Locate the cell with the specified text and output its [X, Y] center coordinate. 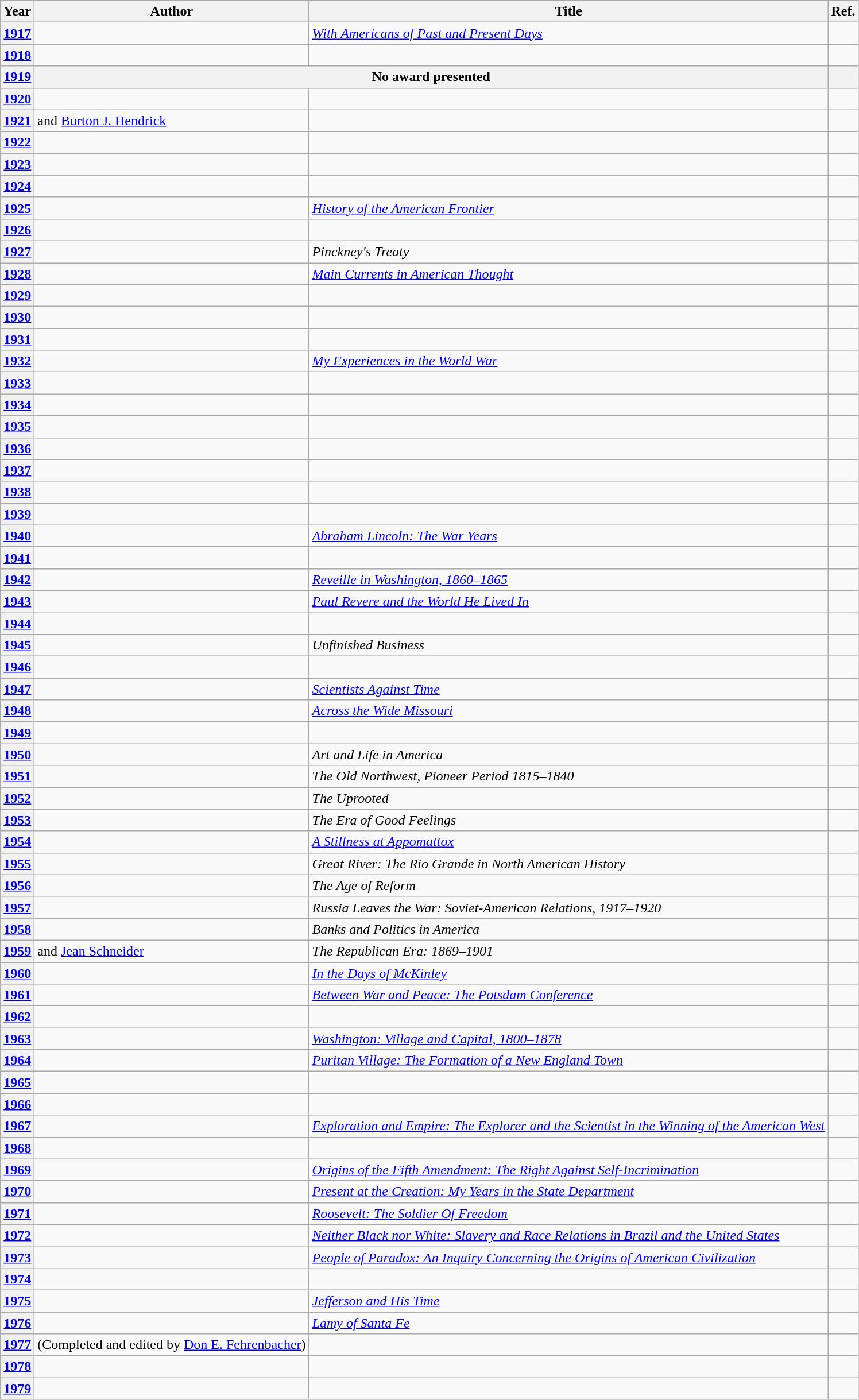
1941 [17, 558]
Unfinished Business [568, 645]
1932 [17, 361]
1917 [17, 33]
1958 [17, 929]
Roosevelt: The Soldier Of Freedom [568, 1213]
The Uprooted [568, 798]
1925 [17, 208]
1971 [17, 1213]
1962 [17, 1017]
Paul Revere and the World He Lived In [568, 601]
Title [568, 11]
1947 [17, 689]
Exploration and Empire: The Explorer and the Scientist in the Winning of the American West [568, 1126]
1939 [17, 514]
1960 [17, 973]
Lamy of Santa Fe [568, 1322]
1950 [17, 755]
A Stillness at Appomattox [568, 842]
Neither Black nor White: Slavery and Race Relations in Brazil and the United States [568, 1235]
1977 [17, 1345]
1936 [17, 448]
1944 [17, 623]
1930 [17, 318]
1966 [17, 1104]
1979 [17, 1389]
Abraham Lincoln: The War Years [568, 536]
1961 [17, 995]
1928 [17, 274]
Author [172, 11]
1968 [17, 1148]
Ref. [843, 11]
Banks and Politics in America [568, 929]
Origins of the Fifth Amendment: The Right Against Self-Incrimination [568, 1170]
1920 [17, 99]
1923 [17, 164]
Scientists Against Time [568, 689]
Jefferson and His Time [568, 1301]
Art and Life in America [568, 755]
1945 [17, 645]
The Old Northwest, Pioneer Period 1815–1840 [568, 776]
1959 [17, 951]
1927 [17, 252]
The Era of Good Feelings [568, 820]
1918 [17, 55]
The Age of Reform [568, 885]
Present at the Creation: My Years in the State Department [568, 1192]
Reveille in Washington, 1860–1865 [568, 579]
1935 [17, 427]
1970 [17, 1192]
The Republican Era: 1869–1901 [568, 951]
1942 [17, 579]
In the Days of McKinley [568, 973]
and Jean Schneider [172, 951]
1949 [17, 733]
My Experiences in the World War [568, 361]
1973 [17, 1257]
Between War and Peace: The Potsdam Conference [568, 995]
1963 [17, 1039]
Washington: Village and Capital, 1800–1878 [568, 1039]
1933 [17, 383]
1937 [17, 470]
1972 [17, 1235]
With Americans of Past and Present Days [568, 33]
Year [17, 11]
1943 [17, 601]
1969 [17, 1170]
1940 [17, 536]
1964 [17, 1061]
1919 [17, 77]
No award presented [431, 77]
1957 [17, 907]
1948 [17, 711]
and Burton J. Hendrick [172, 121]
1975 [17, 1301]
History of the American Frontier [568, 208]
Across the Wide Missouri [568, 711]
1926 [17, 230]
1951 [17, 776]
Pinckney's Treaty [568, 252]
1965 [17, 1082]
1976 [17, 1322]
1946 [17, 667]
1921 [17, 121]
1922 [17, 142]
1954 [17, 842]
1956 [17, 885]
1953 [17, 820]
1955 [17, 864]
Puritan Village: The Formation of a New England Town [568, 1061]
1929 [17, 296]
People of Paradox: An Inquiry Concerning the Origins of American Civilization [568, 1257]
1967 [17, 1126]
(Completed and edited by Don E. Fehrenbacher) [172, 1345]
1931 [17, 339]
1978 [17, 1367]
1974 [17, 1279]
Main Currents in American Thought [568, 274]
1924 [17, 186]
Great River: The Rio Grande in North American History [568, 864]
1938 [17, 492]
1934 [17, 405]
Russia Leaves the War: Soviet-American Relations, 1917–1920 [568, 907]
1952 [17, 798]
